Find where the given text appears and provide that cell's center as [x, y] coordinate. 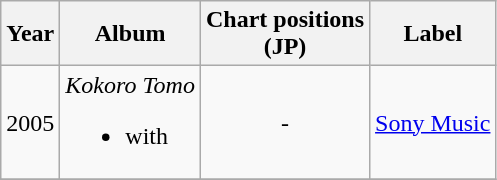
- [284, 122]
Sony Music [433, 122]
Chart positions(JP) [284, 34]
Label [433, 34]
Year [30, 34]
2005 [30, 122]
Kokoro Tomowith [130, 122]
Album [130, 34]
